Find where the given text appears and provide that cell's center as (X, Y) coordinate. 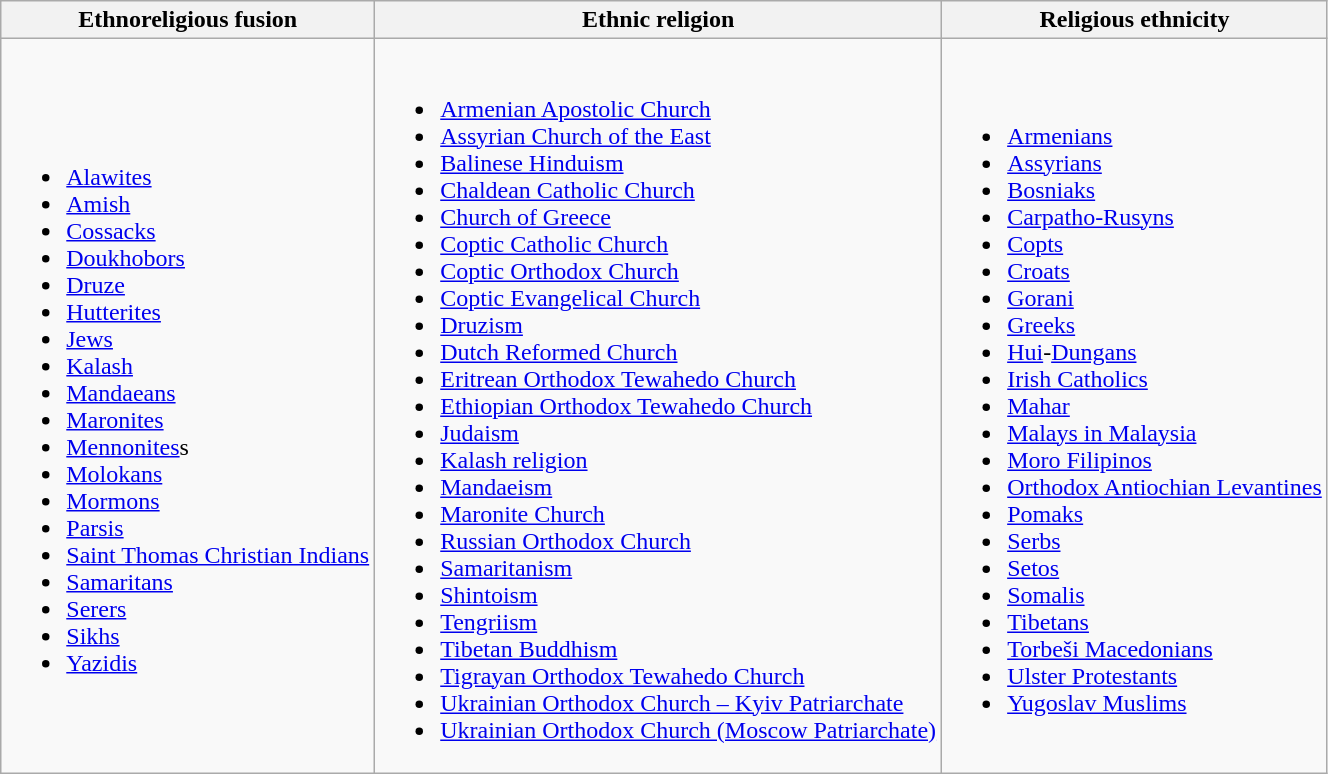
Ethnoreligious fusion (188, 20)
Religious ethnicity (1135, 20)
Ethnic religion (658, 20)
